Identify which cell holds the provided text, then report its [X, Y] central coordinate. 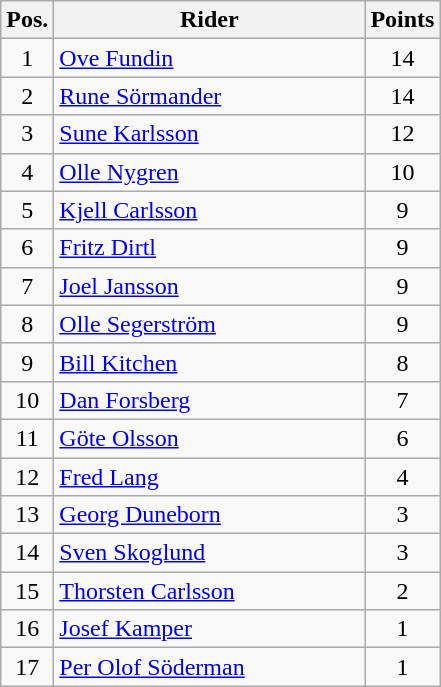
15 [28, 591]
Josef Kamper [210, 629]
17 [28, 667]
Göte Olsson [210, 438]
Dan Forsberg [210, 400]
Per Olof Söderman [210, 667]
Sven Skoglund [210, 553]
Kjell Carlsson [210, 210]
Joel Jansson [210, 286]
Georg Duneborn [210, 515]
Bill Kitchen [210, 362]
Ove Fundin [210, 58]
Olle Nygren [210, 172]
Olle Segerström [210, 324]
Pos. [28, 20]
Fred Lang [210, 477]
Rune Sörmander [210, 96]
16 [28, 629]
Fritz Dirtl [210, 248]
Points [402, 20]
13 [28, 515]
Sune Karlsson [210, 134]
11 [28, 438]
5 [28, 210]
Thorsten Carlsson [210, 591]
Rider [210, 20]
